Locate the cell with the specified text and output its (x, y) center coordinate. 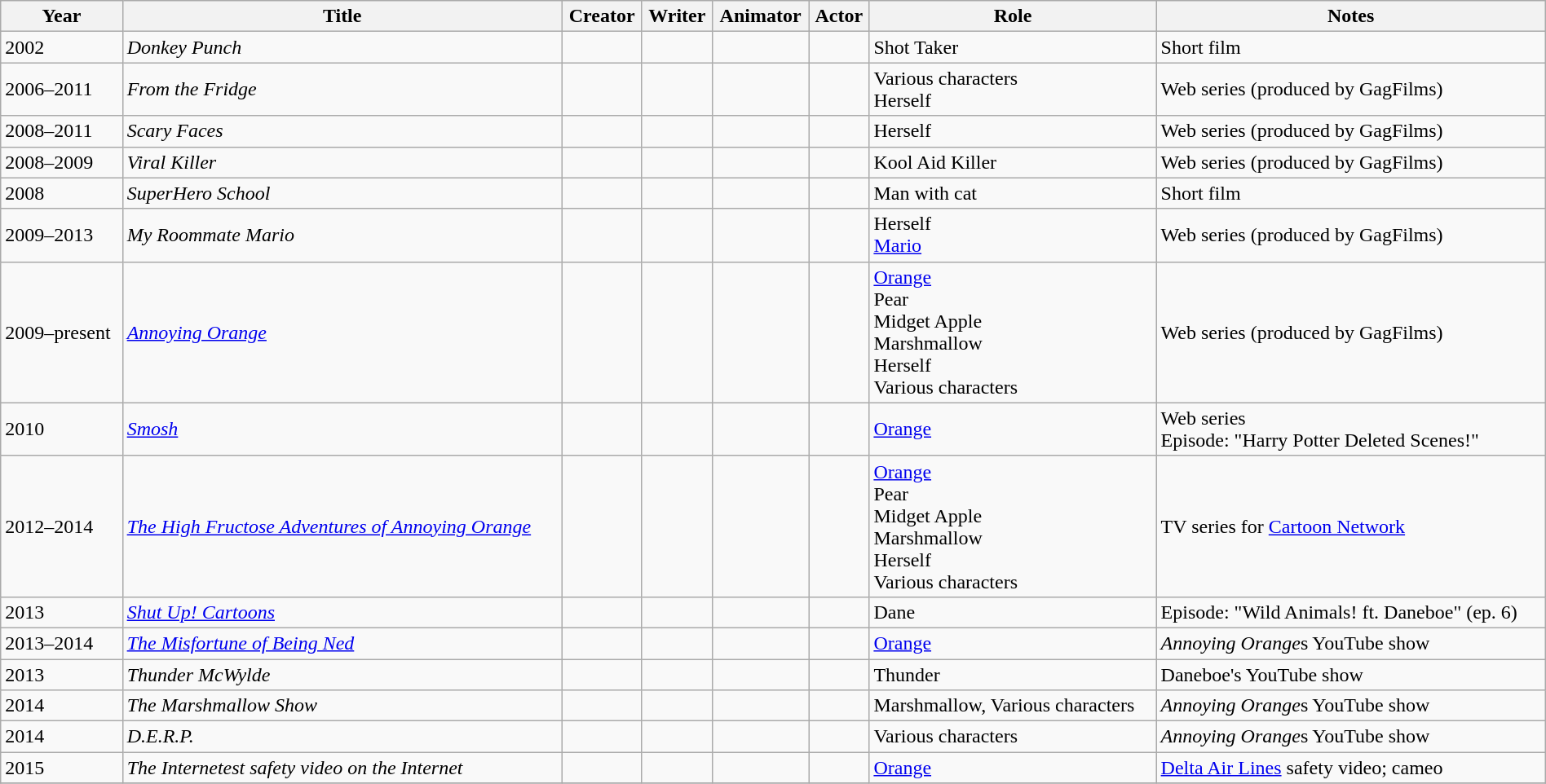
Kool Aid Killer (1013, 162)
Man with cat (1013, 193)
The Marshmallow Show (342, 706)
Scary Faces (342, 131)
Viral Killer (342, 162)
Dane (1013, 612)
Orange PearMidget AppleMarshmallowHerselfVarious characters (1013, 526)
Various charactersHerself (1013, 90)
Web seriesEpisode: "Harry Potter Deleted Scenes!" (1350, 429)
Thunder McWylde (342, 674)
Title (342, 16)
Daneboe's YouTube show (1350, 674)
2008 (62, 193)
Role (1013, 16)
Thunder (1013, 674)
From the Fridge (342, 90)
2009–present (62, 333)
Herself (1013, 131)
Shut Up! Cartoons (342, 612)
Orange PearMidget AppleMarshmallow HerselfVarious characters (1013, 333)
TV series for Cartoon Network (1350, 526)
2006–2011 (62, 90)
2009–2013 (62, 235)
Actor (839, 16)
HerselfMario (1013, 235)
Notes (1350, 16)
Episode: "Wild Animals! ft. Daneboe" (ep. 6) (1350, 612)
Writer (677, 16)
2013–2014 (62, 643)
The Misfortune of Being Ned (342, 643)
Animator (761, 16)
Year (62, 16)
Donkey Punch (342, 47)
2008–2011 (62, 131)
Creator (602, 16)
2012–2014 (62, 526)
Annoying Orange (342, 333)
Marshmallow, Various characters (1013, 706)
Delta Air Lines safety video; cameo (1350, 768)
The Internetest safety video on the Internet (342, 768)
Various characters (1013, 737)
2008–2009 (62, 162)
The High Fructose Adventures of Annoying Orange (342, 526)
2015 (62, 768)
Shot Taker (1013, 47)
2010 (62, 429)
Smosh (342, 429)
My Roommate Mario (342, 235)
2002 (62, 47)
D.E.R.P. (342, 737)
SuperHero School (342, 193)
